Scan for the cell matching the given text and deliver its [X, Y] coordinate at center. 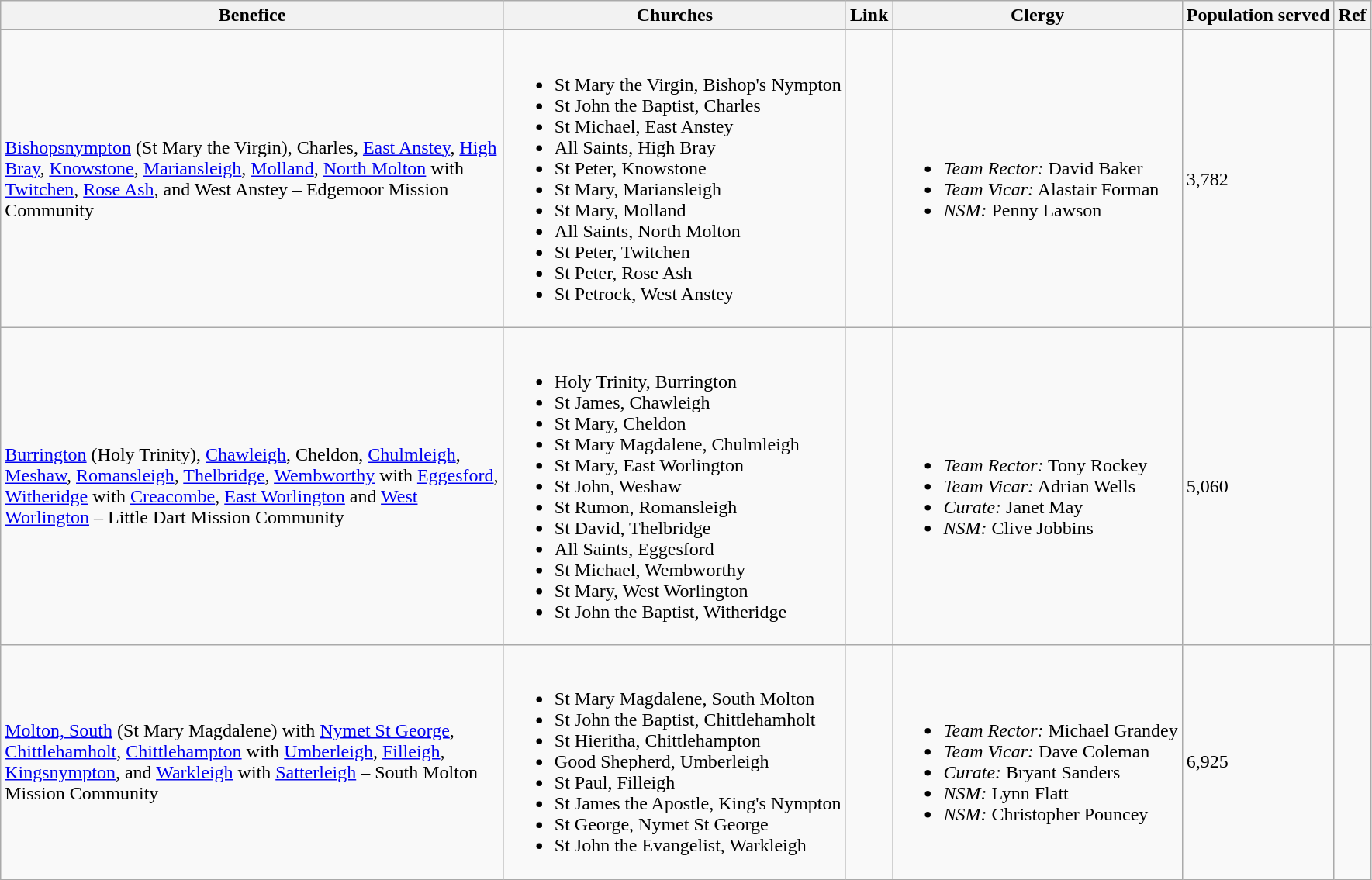
Clergy [1038, 16]
3,782 [1258, 178]
Churches [675, 16]
5,060 [1258, 486]
Benefice [253, 16]
Team Rector: Tony RockeyTeam Vicar: Adrian WellsCurate: Janet MayNSM: Clive Jobbins [1038, 486]
Ref [1353, 16]
Link [869, 16]
6,925 [1258, 762]
Population served [1258, 16]
Team Rector: David BakerTeam Vicar: Alastair FormanNSM: Penny Lawson [1038, 178]
Team Rector: Michael GrandeyTeam Vicar: Dave ColemanCurate: Bryant SandersNSM: Lynn FlattNSM: Christopher Pouncey [1038, 762]
